Pinpoint the cell where the given text exists, returning its [X, Y] midpoint coordinate. 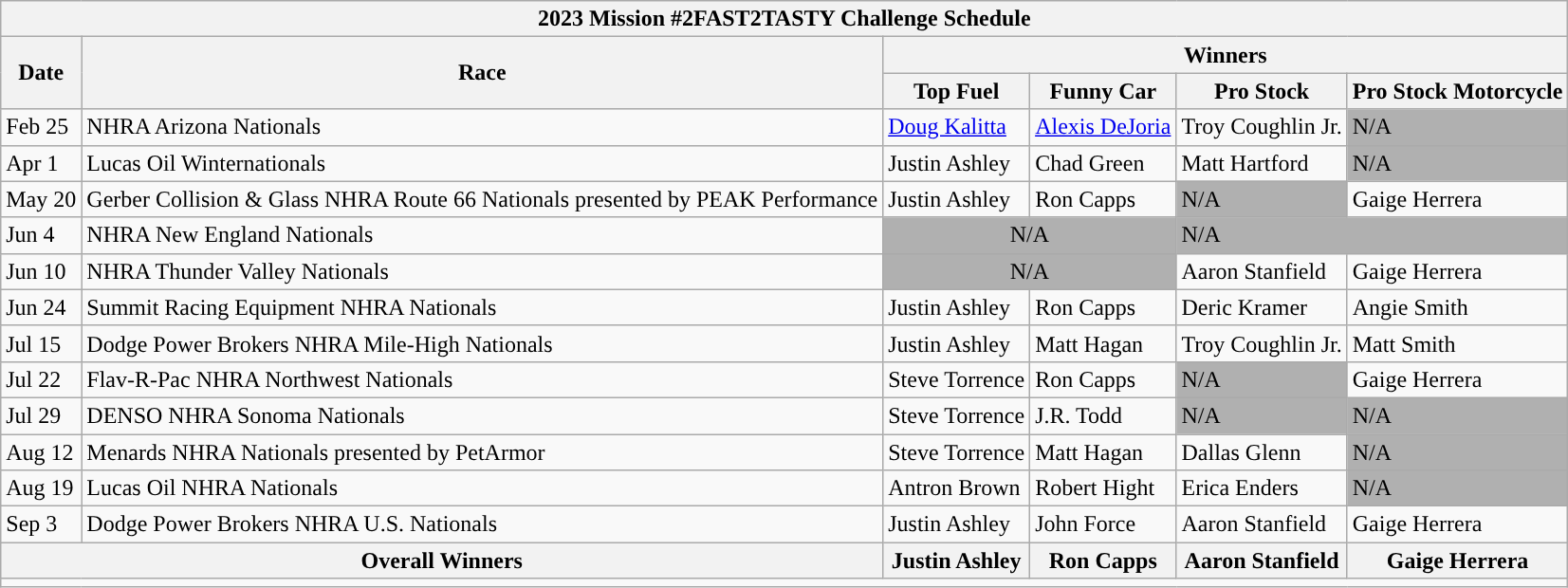
Flav-R-Pac NHRA Northwest Nationals [482, 379]
May 20 [42, 199]
Jun 24 [42, 307]
Doug Kalitta [956, 127]
Sep 3 [42, 524]
Dodge Power Brokers NHRA Mile-High Nationals [482, 343]
Robert Hight [1103, 488]
Lucas Oil Winternationals [482, 163]
John Force [1103, 524]
NHRA Thunder Valley Nationals [482, 271]
2023 Mission #2FAST2TASTY Challenge Schedule [784, 19]
Dodge Power Brokers NHRA U.S. Nationals [482, 524]
Funny Car [1103, 91]
J.R. Todd [1103, 415]
Race [482, 73]
Feb 25 [42, 127]
Date [42, 73]
Lucas Oil NHRA Nationals [482, 488]
Alexis DeJoria [1103, 127]
Dallas Glenn [1262, 452]
Jul 29 [42, 415]
Deric Kramer [1262, 307]
Jul 22 [42, 379]
Jul 15 [42, 343]
Gerber Collision & Glass NHRA Route 66 Nationals presented by PEAK Performance [482, 199]
Angie Smith [1457, 307]
Overall Winners [442, 560]
Winners [1226, 55]
Menards NHRA Nationals presented by PetArmor [482, 452]
Jun 10 [42, 271]
Erica Enders [1262, 488]
DENSO NHRA Sonoma Nationals [482, 415]
Pro Stock Motorcycle [1457, 91]
NHRA New England Nationals [482, 235]
Antron Brown [956, 488]
Matt Smith [1457, 343]
Matt Hartford [1262, 163]
Pro Stock [1262, 91]
Aug 19 [42, 488]
Apr 1 [42, 163]
Jun 4 [42, 235]
NHRA Arizona Nationals [482, 127]
Top Fuel [956, 91]
Chad Green [1103, 163]
Aug 12 [42, 452]
Summit Racing Equipment NHRA Nationals [482, 307]
